Find where the given text appears and provide that cell's center as [X, Y] coordinate. 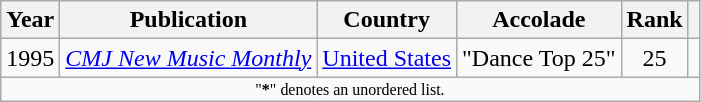
Publication [188, 20]
"Dance Top 25" [540, 58]
Rank [654, 20]
25 [654, 58]
CMJ New Music Monthly [188, 58]
Accolade [540, 20]
1995 [30, 58]
Country [387, 20]
Year [30, 20]
United States [387, 58]
"*" denotes an unordered list. [350, 89]
